Extract the [x, y] coordinate from the center of the cell holding the provided text.  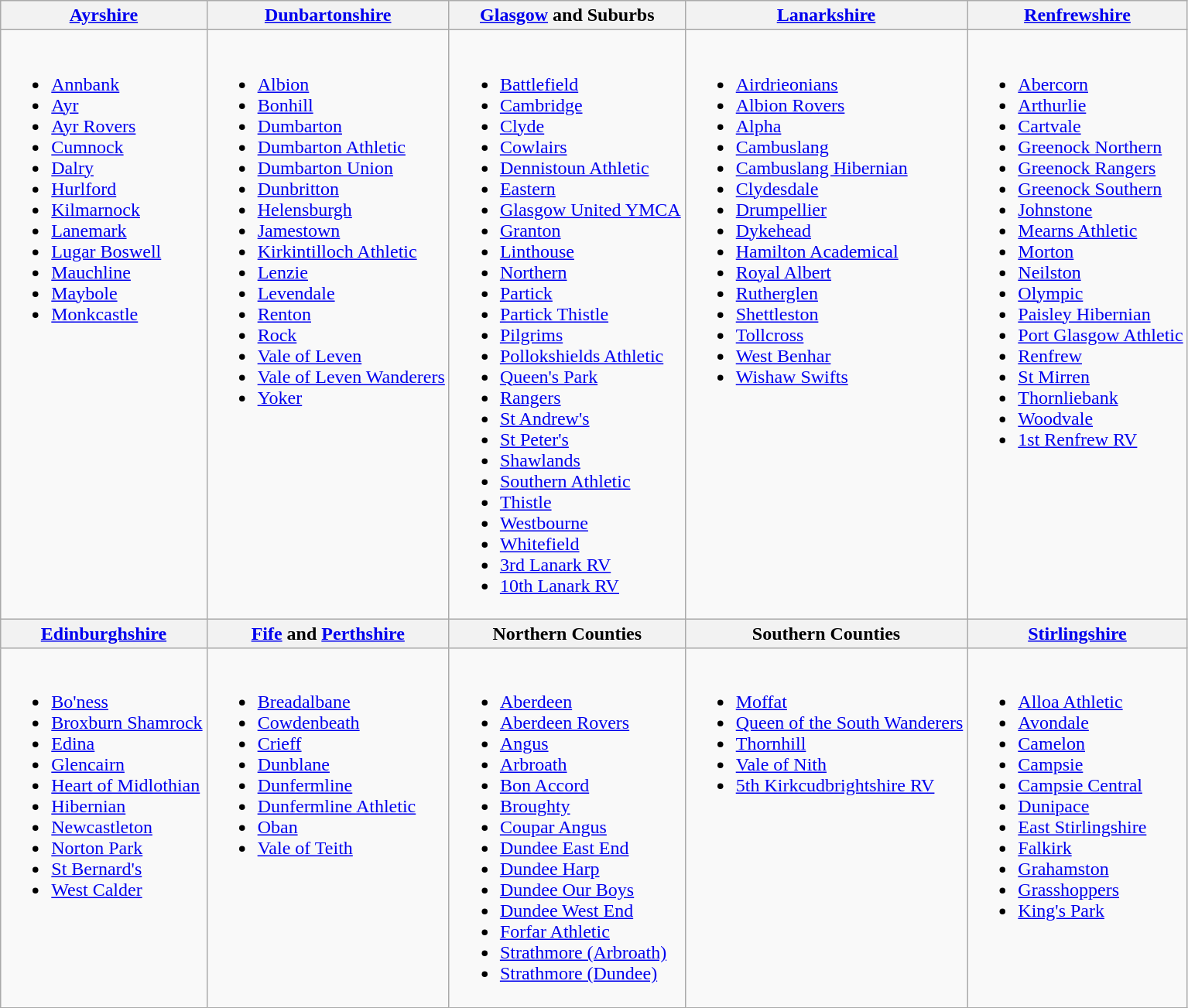
AnnbankAyrAyr RoversCumnockDalryHurlfordKilmarnockLanemarkLugar BoswellMauchlineMayboleMonkcastle [104, 325]
MoffatQueen of the South WanderersThornhillVale of Nith5th Kirkcudbrightshire RV [827, 828]
Glasgow and Suburbs [567, 15]
Northern Counties [567, 634]
Southern Counties [827, 634]
Lanarkshire [827, 15]
Dunbartonshire [328, 15]
Alloa AthleticAvondaleCamelonCampsieCampsie CentralDunipaceEast StirlingshireFalkirkGrahamstonGrasshoppersKing's Park [1077, 828]
BreadalbaneCowdenbeathCrieffDunblaneDunfermlineDunfermline AthleticObanVale of Teith [328, 828]
Bo'nessBroxburn ShamrockEdinaGlencairnHeart of MidlothianHibernianNewcastletonNorton ParkSt Bernard'sWest Calder [104, 828]
Ayrshire [104, 15]
Fife and Perthshire [328, 634]
Stirlingshire [1077, 634]
Renfrewshire [1077, 15]
Edinburghshire [104, 634]
